Output the (x, y) coordinate of the center of the cell containing the given text.  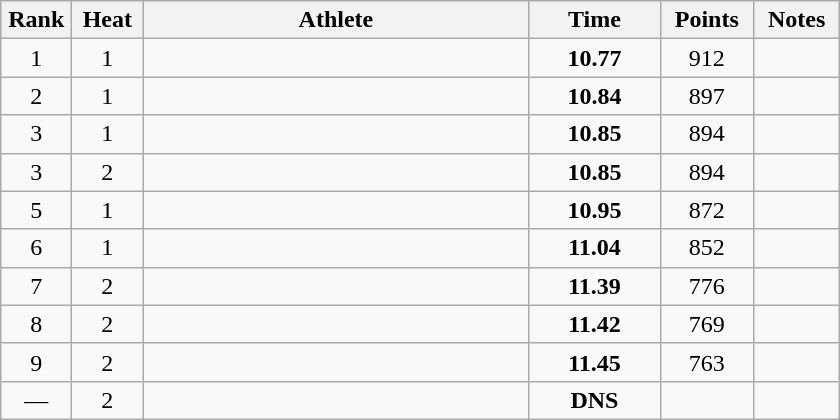
Points (707, 20)
10.84 (594, 96)
— (36, 400)
872 (707, 210)
Athlete (336, 20)
9 (36, 362)
763 (707, 362)
11.04 (594, 248)
776 (707, 286)
11.45 (594, 362)
897 (707, 96)
Notes (797, 20)
11.42 (594, 324)
5 (36, 210)
769 (707, 324)
10.77 (594, 58)
11.39 (594, 286)
912 (707, 58)
10.95 (594, 210)
8 (36, 324)
DNS (594, 400)
7 (36, 286)
Rank (36, 20)
6 (36, 248)
Time (594, 20)
Heat (108, 20)
852 (707, 248)
